Extract the (X, Y) coordinate from the center of the cell holding the provided text.  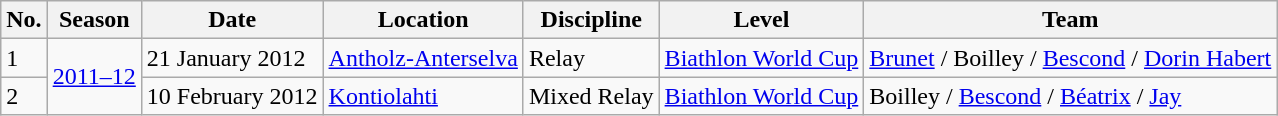
Team (1070, 20)
Kontiolahti (423, 96)
Boilley / Bescond / Béatrix / Jay (1070, 96)
Level (762, 20)
No. (24, 20)
Discipline (591, 20)
1 (24, 58)
Relay (591, 58)
2011–12 (94, 77)
Location (423, 20)
21 January 2012 (232, 58)
Date (232, 20)
Brunet / Boilley / Bescond / Dorin Habert (1070, 58)
Antholz-Anterselva (423, 58)
Mixed Relay (591, 96)
2 (24, 96)
Season (94, 20)
10 February 2012 (232, 96)
